Return [x, y] of the center of cell containing provided text 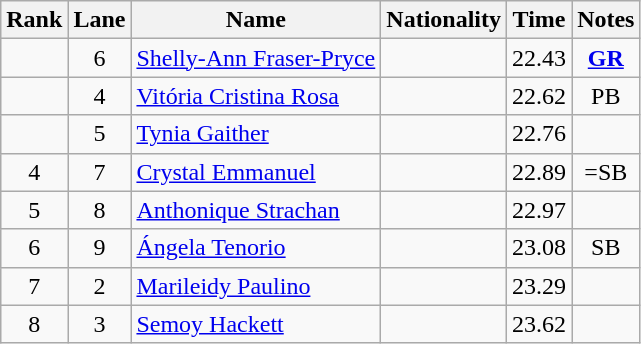
PB [606, 96]
Ángela Tenorio [256, 248]
23.62 [540, 324]
23.08 [540, 248]
Marileidy Paulino [256, 286]
Nationality [444, 20]
Lane [100, 20]
GR [606, 58]
9 [100, 248]
Shelly-Ann Fraser-Pryce [256, 58]
Time [540, 20]
SB [606, 248]
23.29 [540, 286]
3 [100, 324]
22.76 [540, 134]
Rank [34, 20]
Name [256, 20]
22.89 [540, 172]
Notes [606, 20]
22.43 [540, 58]
Semoy Hackett [256, 324]
Vitória Cristina Rosa [256, 96]
2 [100, 286]
Anthonique Strachan [256, 210]
22.62 [540, 96]
22.97 [540, 210]
=SB [606, 172]
Tynia Gaither [256, 134]
Crystal Emmanuel [256, 172]
